Provide the (X, Y) coordinate of the cell's center where the given text is located.  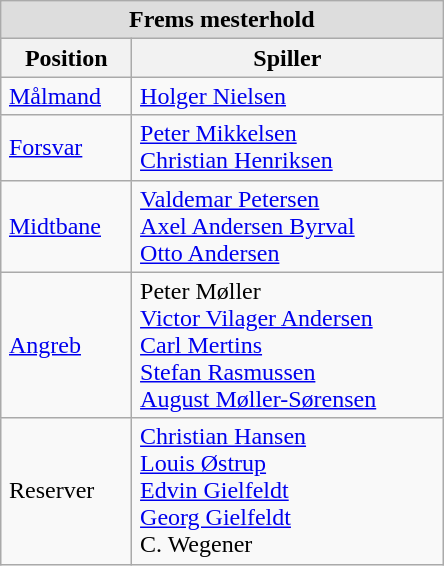
Målmand (66, 96)
Valdemar PetersenAxel Andersen ByrvalOtto Andersen (288, 226)
Holger Nielsen (288, 96)
Spiller (288, 58)
Position (66, 58)
Peter MikkelsenChristian Henriksen (288, 148)
Christian HansenLouis ØstrupEdvin GielfeldtGeorg GielfeldtC. Wegener (288, 491)
Angreb (66, 345)
Frems mesterhold (222, 20)
Forsvar (66, 148)
Midtbane (66, 226)
Peter MøllerVictor Vilager AndersenCarl MertinsStefan RasmussenAugust Møller-Sørensen (288, 345)
Reserver (66, 491)
